Return the (x, y) coordinate for the center point of the cell that contains the specified text.  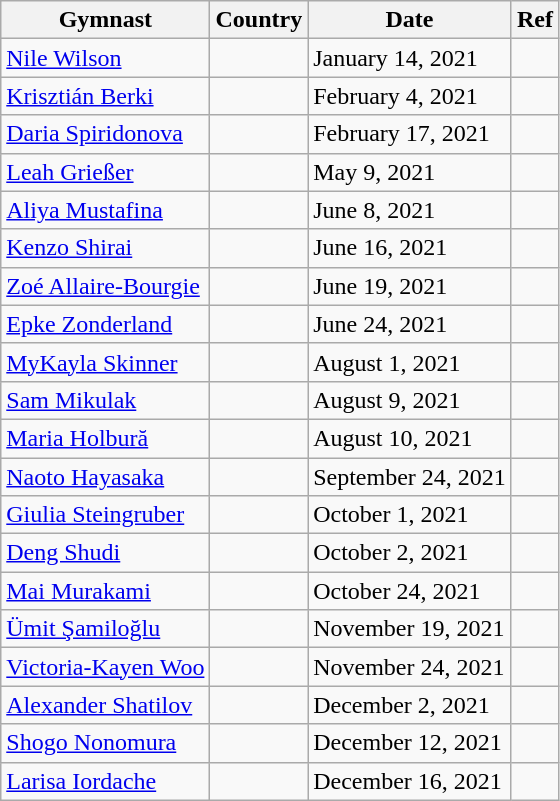
June 8, 2021 (410, 210)
Sam Mikulak (106, 400)
Country (259, 20)
Giulia Steingruber (106, 515)
May 9, 2021 (410, 172)
November 24, 2021 (410, 667)
Ümit Şamiloğlu (106, 629)
Larisa Iordache (106, 781)
Shogo Nonomura (106, 743)
Aliya Mustafina (106, 210)
October 1, 2021 (410, 515)
October 24, 2021 (410, 591)
December 16, 2021 (410, 781)
Zoé Allaire-Bourgie (106, 286)
Leah Grießer (106, 172)
Naoto Hayasaka (106, 477)
February 4, 2021 (410, 96)
November 19, 2021 (410, 629)
Alexander Shatilov (106, 705)
December 12, 2021 (410, 743)
Date (410, 20)
September 24, 2021 (410, 477)
February 17, 2021 (410, 134)
Daria Spiridonova (106, 134)
June 24, 2021 (410, 324)
Epke Zonderland (106, 324)
December 2, 2021 (410, 705)
Krisztián Berki (106, 96)
August 10, 2021 (410, 438)
Victoria-Kayen Woo (106, 667)
Deng Shudi (106, 553)
Nile Wilson (106, 58)
August 1, 2021 (410, 362)
MyKayla Skinner (106, 362)
Gymnast (106, 20)
June 19, 2021 (410, 286)
Maria Holbură (106, 438)
June 16, 2021 (410, 248)
August 9, 2021 (410, 400)
Ref (534, 20)
Mai Murakami (106, 591)
Kenzo Shirai (106, 248)
January 14, 2021 (410, 58)
October 2, 2021 (410, 553)
